Provide the [X, Y] coordinate of the cell's center where the given text is located.  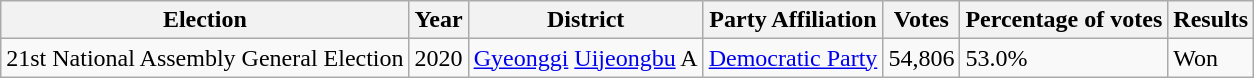
Won [1211, 58]
21st National Assembly General Election [205, 58]
Results [1211, 20]
54,806 [922, 58]
Party Affiliation [793, 20]
Votes [922, 20]
2020 [438, 58]
Election [205, 20]
53.0% [1064, 58]
Gyeonggi Uijeongbu A [586, 58]
Percentage of votes [1064, 20]
Democratic Party [793, 58]
District [586, 20]
Year [438, 20]
